Search for the cell housing the specified text and yield its [x, y] center coordinate. 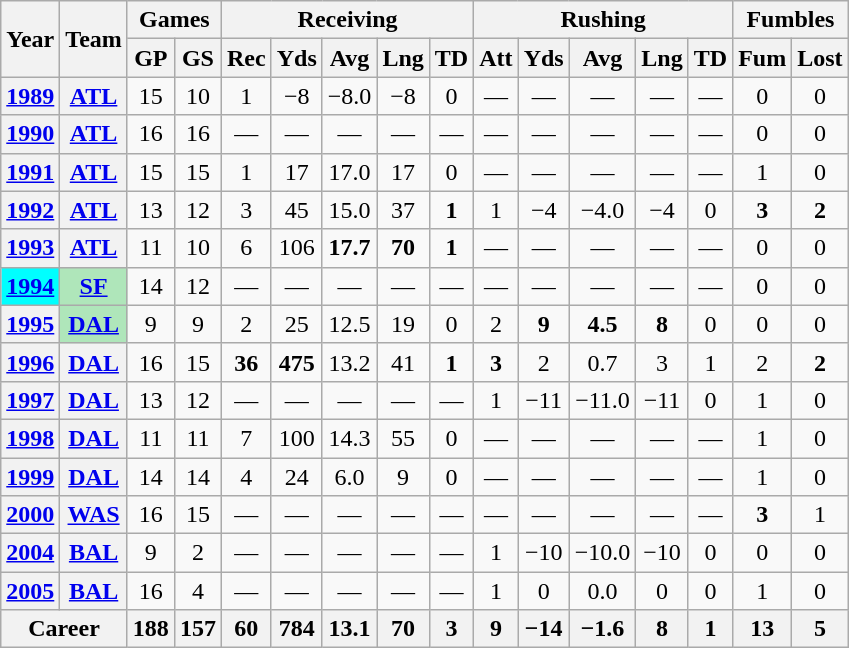
5 [820, 629]
Year [30, 39]
−14 [544, 629]
12.5 [350, 324]
106 [296, 248]
41 [403, 362]
1989 [30, 96]
WAS [94, 515]
Rushing [604, 20]
13.2 [350, 362]
1993 [30, 248]
Games [174, 20]
2004 [30, 553]
Fumbles [790, 20]
55 [403, 438]
−10.0 [602, 553]
13.1 [350, 629]
475 [296, 362]
−11.0 [602, 400]
Fum [762, 58]
1990 [30, 134]
0.0 [602, 591]
36 [246, 362]
14.3 [350, 438]
6.0 [350, 477]
15.0 [350, 210]
Lost [820, 58]
GP [150, 58]
1998 [30, 438]
1991 [30, 172]
100 [296, 438]
24 [296, 477]
17.0 [350, 172]
0.7 [602, 362]
2000 [30, 515]
−1.6 [602, 629]
4.5 [602, 324]
−8.0 [350, 96]
1995 [30, 324]
SF [94, 286]
Team [94, 39]
19 [403, 324]
25 [296, 324]
6 [246, 248]
17.7 [350, 248]
1994 [30, 286]
2005 [30, 591]
Receiving [347, 20]
45 [296, 210]
157 [198, 629]
784 [296, 629]
60 [246, 629]
7 [246, 438]
188 [150, 629]
−4.0 [602, 210]
GS [198, 58]
Rec [246, 58]
Career [64, 629]
1997 [30, 400]
Att [496, 58]
1999 [30, 477]
37 [403, 210]
1996 [30, 362]
1992 [30, 210]
